Capture the cell that displays the provided text and extract its [x, y] central coordinate. 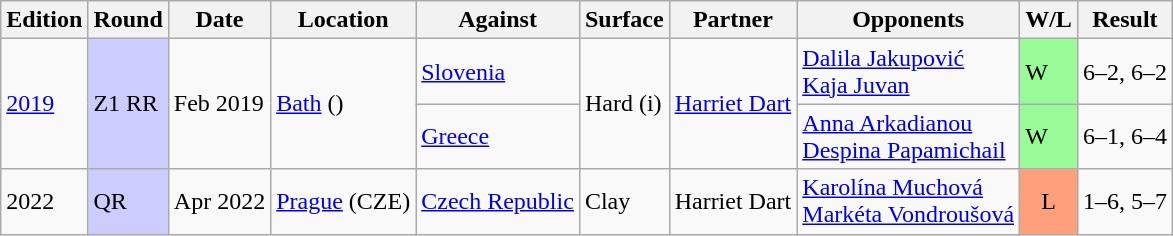
Apr 2022 [219, 202]
Anna Arkadianou Despina Papamichail [908, 136]
Round [128, 20]
Z1 RR [128, 104]
Dalila Jakupović Kaja Juvan [908, 72]
Against [498, 20]
Partner [733, 20]
Edition [44, 20]
Prague (CZE) [344, 202]
Surface [624, 20]
Date [219, 20]
1–6, 5–7 [1124, 202]
Czech Republic [498, 202]
Karolína Muchová Markéta Vondroušová [908, 202]
Greece [498, 136]
Location [344, 20]
Result [1124, 20]
Hard (i) [624, 104]
Clay [624, 202]
QR [128, 202]
Opponents [908, 20]
L [1049, 202]
Feb 2019 [219, 104]
6–1, 6–4 [1124, 136]
6–2, 6–2 [1124, 72]
Bath () [344, 104]
Slovenia [498, 72]
2022 [44, 202]
2019 [44, 104]
W/L [1049, 20]
